Scan for the cell matching the given text and deliver its [X, Y] coordinate at center. 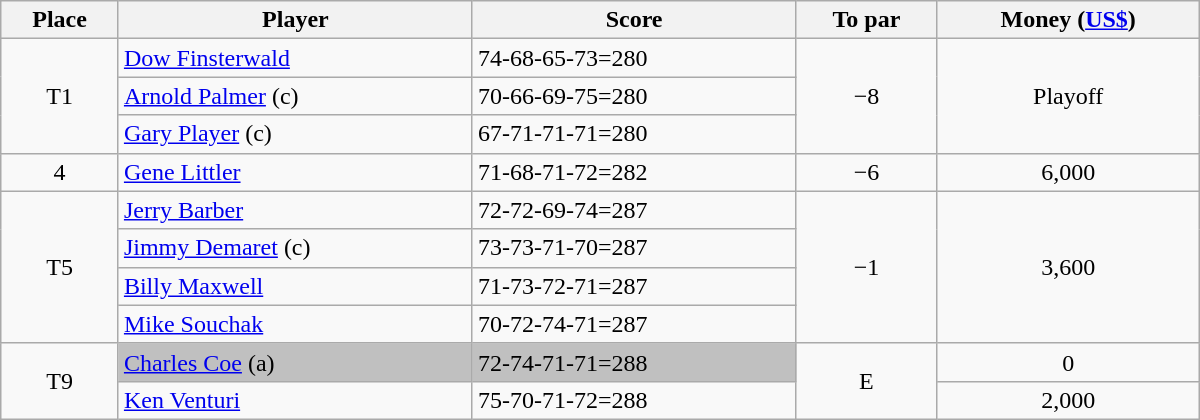
72-74-71-71=288 [634, 362]
72-72-69-74=287 [634, 210]
To par [866, 20]
Player [295, 20]
Billy Maxwell [295, 286]
Gene Littler [295, 172]
6,000 [1068, 172]
70-72-74-71=287 [634, 324]
Score [634, 20]
Place [60, 20]
4 [60, 172]
2,000 [1068, 400]
T9 [60, 381]
74-68-65-73=280 [634, 58]
Jimmy Demaret (c) [295, 248]
Charles Coe (a) [295, 362]
70-66-69-75=280 [634, 96]
0 [1068, 362]
67-71-71-71=280 [634, 134]
Gary Player (c) [295, 134]
E [866, 381]
T1 [60, 96]
75-70-71-72=288 [634, 400]
71-68-71-72=282 [634, 172]
−1 [866, 267]
3,600 [1068, 267]
Playoff [1068, 96]
−8 [866, 96]
Mike Souchak [295, 324]
71-73-72-71=287 [634, 286]
Jerry Barber [295, 210]
Arnold Palmer (c) [295, 96]
73-73-71-70=287 [634, 248]
Money (US$) [1068, 20]
−6 [866, 172]
Dow Finsterwald [295, 58]
T5 [60, 267]
Ken Venturi [295, 400]
